Determine the (x, y) coordinate at the center of the cell enclosing the given text.  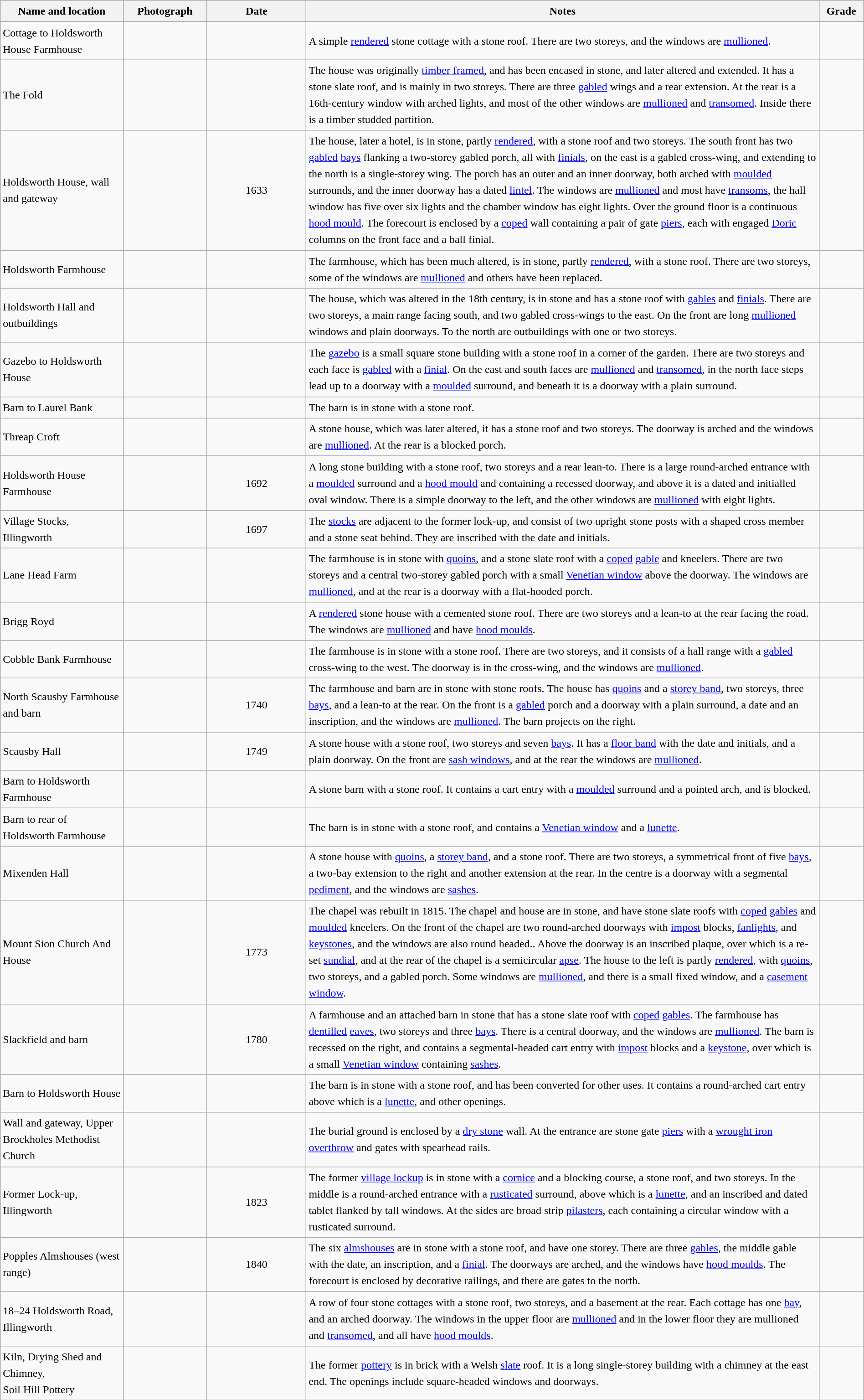
A simple rendered stone cottage with a stone roof. There are two storeys, and the windows are mullioned. (562, 41)
The burial ground is enclosed by a dry stone wall. At the entrance are stone gate piers with a wrought iron overthrow and gates with spearhead rails. (562, 1140)
Photograph (165, 11)
Kiln, Drying Shed and Chimney,Soil Hill Pottery (62, 1373)
Grade (841, 11)
North Scausby Farmhouse and barn (62, 706)
1692 (257, 483)
Mount Sion Church And House (62, 952)
1740 (257, 706)
Holdsworth House Farmhouse (62, 483)
Barn to Laurel Bank (62, 408)
1840 (257, 1265)
1823 (257, 1202)
Date (257, 11)
Barn to rear of Holdsworth Farmhouse (62, 827)
The barn is in stone with a stone roof, and contains a Venetian window and a lunette. (562, 827)
Threap Croft (62, 437)
1780 (257, 1039)
1697 (257, 529)
Holdsworth House, wall and gateway (62, 191)
Cottage to Holdsworth House Farmhouse (62, 41)
Gazebo to Holdsworth House (62, 369)
Cobble Bank Farmhouse (62, 659)
Barn to Holdsworth House (62, 1093)
The Fold (62, 95)
A stone barn with a stone roof. It contains a cart entry with a moulded surround and a pointed arch, and is blocked. (562, 790)
Popples Almshouses (west range) (62, 1265)
1749 (257, 751)
18–24 Holdsworth Road, Illingworth (62, 1318)
Village Stocks, Illingworth (62, 529)
Name and location (62, 11)
Scausby Hall (62, 751)
Former Lock-up, Illingworth (62, 1202)
Holdsworth Hall and outbuildings (62, 315)
Lane Head Farm (62, 575)
Brigg Royd (62, 622)
Barn to Holdsworth Farmhouse (62, 790)
Notes (562, 11)
1773 (257, 952)
1633 (257, 191)
The barn is in stone with a stone roof. (562, 408)
Mixenden Hall (62, 873)
Wall and gateway, Upper Brockholes Methodist Church (62, 1140)
Slackfield and barn (62, 1039)
Holdsworth Farmhouse (62, 269)
